Determine the (X, Y) coordinate at the center of the cell enclosing the given text.  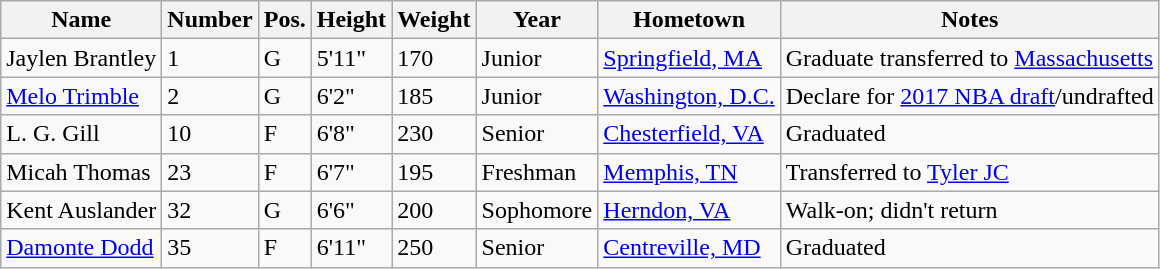
Height (351, 20)
Melo Trimble (82, 96)
Year (537, 20)
6'8" (351, 134)
Name (82, 20)
Transferred to Tyler JC (970, 172)
Chesterfield, VA (689, 134)
Damonte Dodd (82, 248)
1 (210, 58)
Sophomore (537, 210)
Herndon, VA (689, 210)
32 (210, 210)
L. G. Gill (82, 134)
10 (210, 134)
Springfield, MA (689, 58)
6'11" (351, 248)
Pos. (284, 20)
Micah Thomas (82, 172)
Notes (970, 20)
6'2" (351, 96)
Washington, D.C. (689, 96)
Freshman (537, 172)
35 (210, 248)
250 (434, 248)
Hometown (689, 20)
170 (434, 58)
6'6" (351, 210)
Jaylen Brantley (82, 58)
Centreville, MD (689, 248)
2 (210, 96)
Kent Auslander (82, 210)
23 (210, 172)
Declare for 2017 NBA draft/undrafted (970, 96)
200 (434, 210)
185 (434, 96)
Graduate transferred to Massachusetts (970, 58)
5'11" (351, 58)
Memphis, TN (689, 172)
195 (434, 172)
6'7" (351, 172)
Walk-on; didn't return (970, 210)
Weight (434, 20)
230 (434, 134)
Number (210, 20)
